Identify which cell holds the provided text, then report its (X, Y) central coordinate. 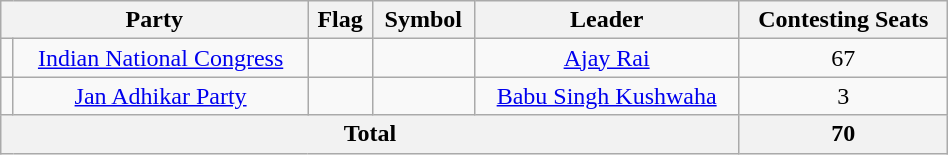
Babu Singh Kushwaha (606, 96)
Symbol (423, 20)
3 (843, 96)
70 (843, 134)
Jan Adhikar Party (160, 96)
Indian National Congress (160, 58)
Total (370, 134)
Flag (340, 20)
Ajay Rai (606, 58)
67 (843, 58)
Party (154, 20)
Leader (606, 20)
Contesting Seats (843, 20)
